Provide the (X, Y) coordinate of the cell's center where the given text is located.  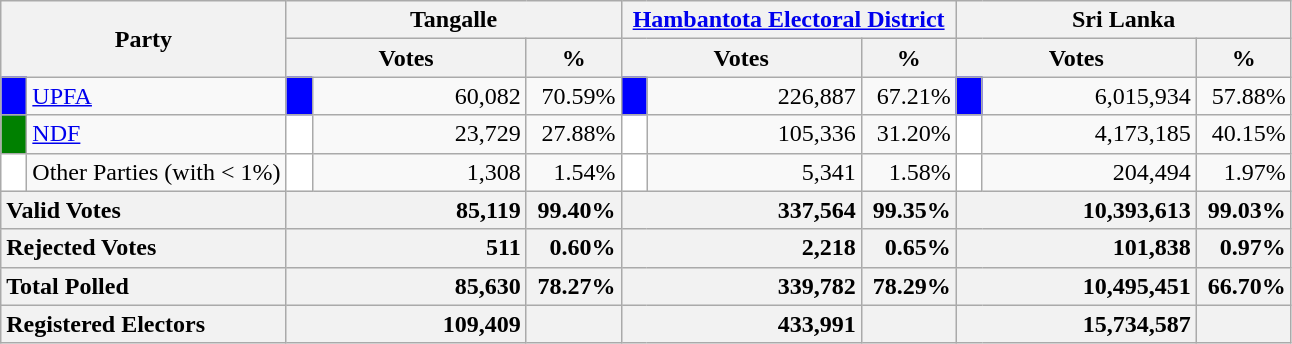
1.54% (574, 172)
226,887 (754, 96)
Registered Electors (144, 324)
Hambantota Electoral District (788, 20)
337,564 (741, 210)
60,082 (419, 96)
99.03% (1244, 210)
40.15% (1244, 134)
6,015,934 (1089, 96)
10,393,613 (1076, 210)
UPFA (156, 96)
99.40% (574, 210)
31.20% (908, 134)
78.29% (908, 286)
Tangalle (454, 20)
Other Parties (with < 1%) (156, 172)
5,341 (754, 172)
1.58% (908, 172)
70.59% (574, 96)
Valid Votes (144, 210)
0.60% (574, 248)
NDF (156, 134)
57.88% (1244, 96)
Rejected Votes (144, 248)
2,218 (741, 248)
23,729 (419, 134)
78.27% (574, 286)
Party (144, 39)
0.97% (1244, 248)
66.70% (1244, 286)
27.88% (574, 134)
1.97% (1244, 172)
433,991 (741, 324)
339,782 (741, 286)
105,336 (754, 134)
10,495,451 (1076, 286)
85,630 (406, 286)
511 (406, 248)
1,308 (419, 172)
15,734,587 (1076, 324)
101,838 (1076, 248)
85,119 (406, 210)
99.35% (908, 210)
Total Polled (144, 286)
Sri Lanka (1124, 20)
67.21% (908, 96)
4,173,185 (1089, 134)
0.65% (908, 248)
204,494 (1089, 172)
109,409 (406, 324)
